Determine the (x, y) coordinate at the center of the cell enclosing the given text.  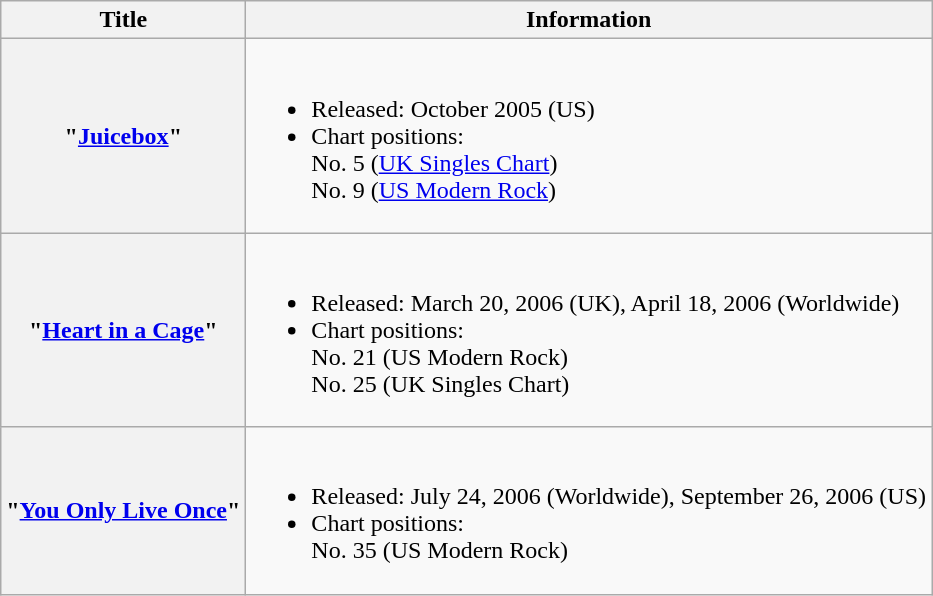
"Heart in a Cage" (124, 330)
Title (124, 20)
Released: July 24, 2006 (Worldwide), September 26, 2006 (US)Chart positions:No. 35 (US Modern Rock) (589, 510)
"Juicebox" (124, 136)
Released: March 20, 2006 (UK), April 18, 2006 (Worldwide)Chart positions:No. 21 (US Modern Rock)No. 25 (UK Singles Chart) (589, 330)
Released: October 2005 (US)Chart positions:No. 5 (UK Singles Chart)No. 9 (US Modern Rock) (589, 136)
Information (589, 20)
"You Only Live Once" (124, 510)
